Detect which cell encompasses the target text, then output its [X, Y] center coordinate. 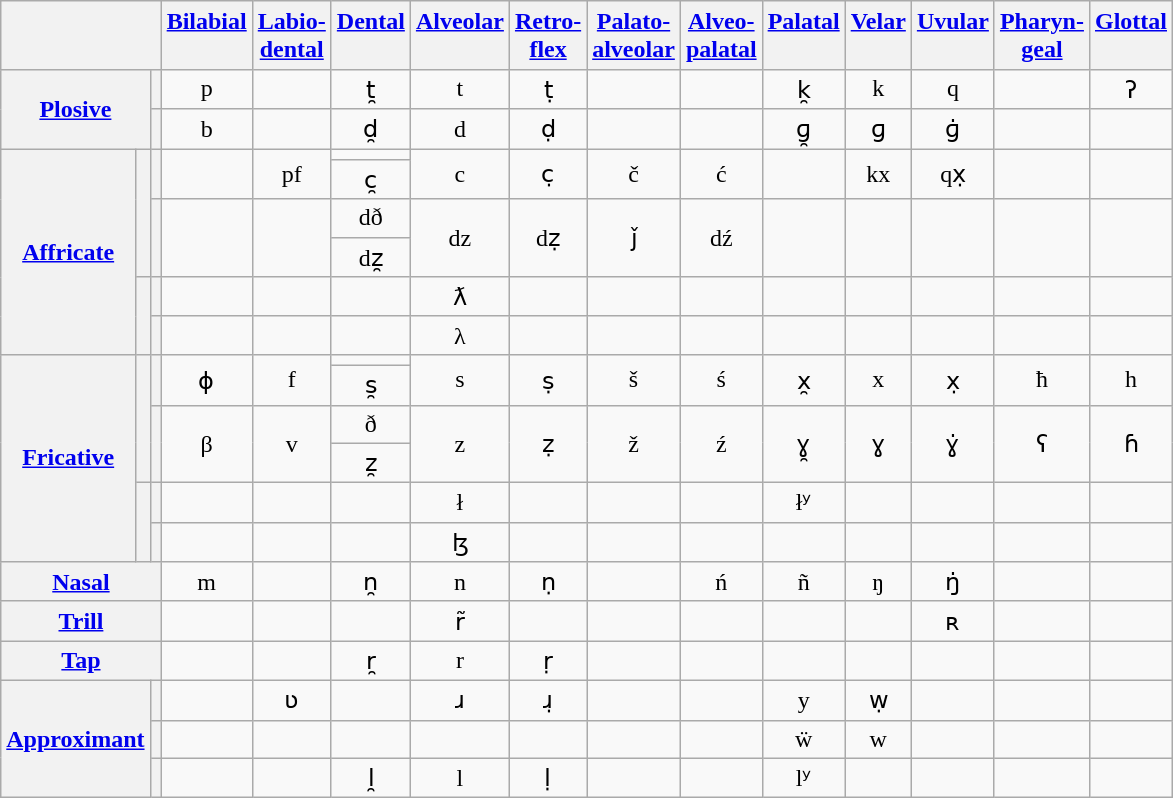
ṣ [548, 380]
Uvular [952, 36]
ɹ̣ [548, 700]
ẉ [878, 700]
ñ [804, 582]
k [878, 89]
t̯ [370, 89]
w [878, 739]
ṇ [548, 582]
ẅ [804, 739]
dz̯ [370, 257]
Palato-alveolar [634, 36]
ħ [1042, 380]
d̯ [370, 129]
ś [721, 380]
Nasal [81, 582]
dź [721, 238]
m [206, 582]
ɦ [1130, 444]
z̯ [370, 463]
x̯ [804, 380]
pf [292, 174]
d [460, 129]
s̯ [370, 385]
ṭ [548, 89]
Affricate [68, 251]
łʸ [804, 503]
ṛ [548, 661]
ƛ [460, 297]
ć [721, 174]
ŋ [878, 582]
Alveolar [460, 36]
Glottal [1130, 36]
n [460, 582]
ɸ [206, 380]
ɣ [878, 444]
ʔ [1130, 89]
s [460, 380]
ɣ̇ [952, 444]
dẓ [548, 238]
l̯ [370, 778]
c̣ [548, 174]
k̯ [804, 89]
ʕ [1042, 444]
n̯ [370, 582]
ɮ [460, 542]
h [1130, 380]
Pharyn-geal [1042, 36]
c [460, 174]
r̯ [370, 661]
Plosive [76, 108]
Trill [81, 621]
v [292, 444]
ɹ [460, 700]
ł [460, 503]
ḷ [548, 778]
ʀ [952, 621]
Dental [370, 36]
ž [634, 444]
q [952, 89]
r̃ [460, 621]
Fricative [68, 458]
Tap [81, 661]
dð [370, 218]
ɣ̯ [804, 444]
ǰ [634, 238]
ɡ̇ [952, 129]
Approximant [76, 738]
Bilabial [206, 36]
ʋ [292, 700]
Alveo-palatal [721, 36]
kx [878, 174]
x [878, 380]
ń [721, 582]
ḍ [548, 129]
b [206, 129]
ź [721, 444]
x̣ [952, 380]
Retro-flex [548, 36]
Palatal [804, 36]
ẓ [548, 444]
š [634, 380]
dz [460, 238]
ɡ̯ [804, 129]
t [460, 89]
λ [460, 335]
c̯ [370, 180]
r [460, 661]
z [460, 444]
č [634, 174]
β [206, 444]
qx̣ [952, 174]
Velar [878, 36]
y [804, 700]
p [206, 89]
f [292, 380]
lʸ [804, 778]
ð [370, 424]
l [460, 778]
ŋ̇ [952, 582]
Labio-dental [292, 36]
ɡ [878, 129]
